Find where the given text appears and provide that cell's center as [X, Y] coordinate. 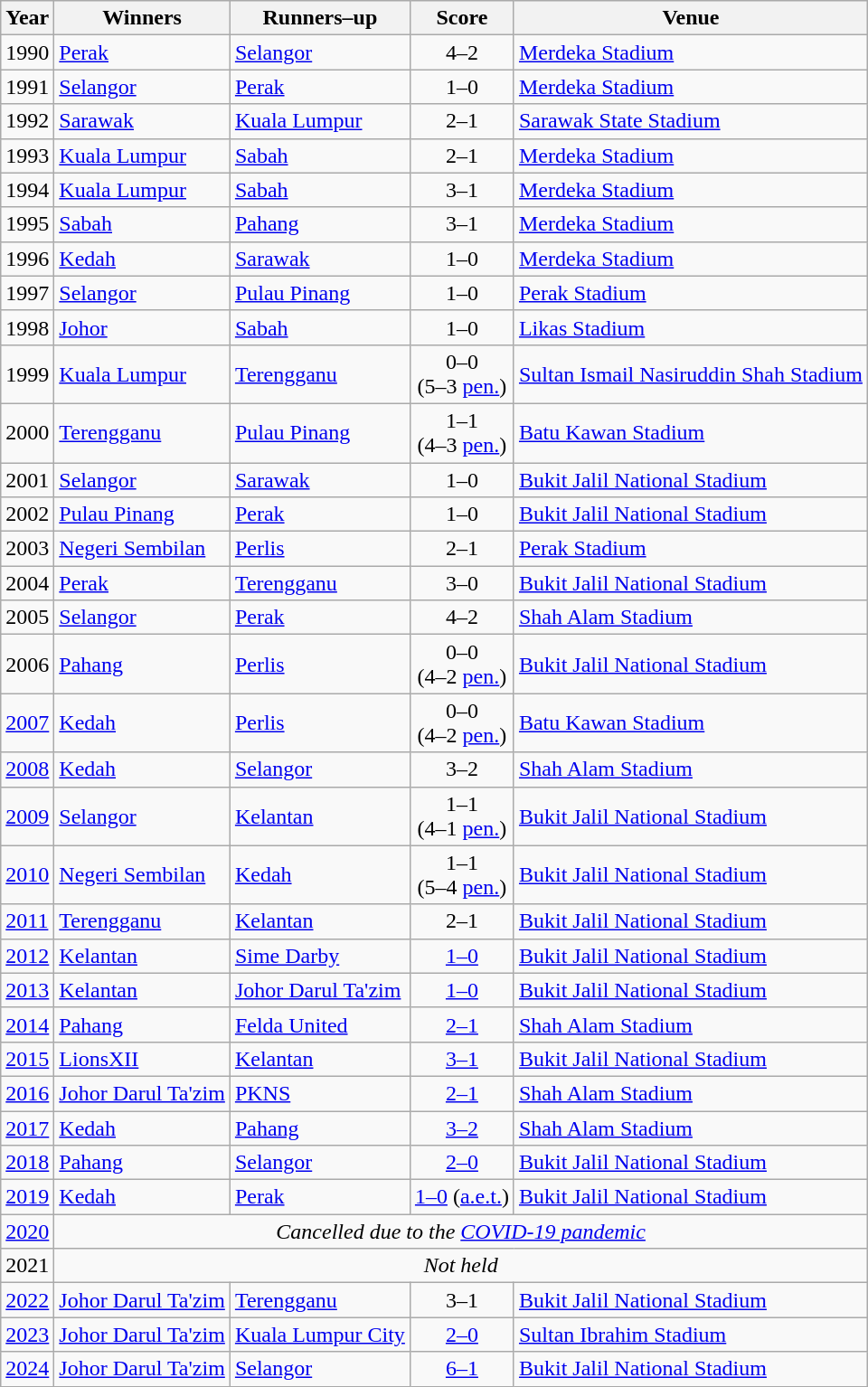
Venue [691, 18]
2007 [27, 723]
Score [461, 18]
1–1 (4–3 pen.) [461, 432]
Winners [143, 18]
2023 [27, 1335]
2024 [27, 1369]
1999 [27, 374]
1997 [27, 293]
1992 [27, 121]
1990 [27, 52]
Runners–up [320, 18]
Sime Darby [320, 956]
2008 [27, 769]
2015 [27, 1059]
Felda United [320, 1024]
Sultan Ismail Nasiruddin Shah Stadium [691, 374]
PKNS [320, 1093]
1–1 (5–4 pen.) [461, 875]
Year [27, 18]
2000 [27, 432]
1995 [27, 224]
2014 [27, 1024]
2020 [27, 1231]
2016 [27, 1093]
2003 [27, 549]
1–1 (4–1 pen.) [461, 816]
2002 [27, 514]
1991 [27, 87]
Cancelled due to the COVID-19 pandemic [461, 1231]
1996 [27, 259]
2009 [27, 816]
Sarawak State Stadium [691, 121]
2011 [27, 921]
Likas Stadium [691, 327]
1993 [27, 156]
1994 [27, 190]
2006 [27, 664]
2018 [27, 1163]
2019 [27, 1197]
2013 [27, 990]
2021 [27, 1266]
6–1 [461, 1369]
Kuala Lumpur City [320, 1335]
2012 [27, 956]
2005 [27, 618]
LionsXII [143, 1059]
0–0 (5–3 pen.) [461, 374]
2022 [27, 1300]
Johor [143, 327]
2017 [27, 1128]
1–0 (a.e.t.) [461, 1197]
Sultan Ibrahim Stadium [691, 1335]
1998 [27, 327]
2001 [27, 480]
3–0 [461, 583]
Not held [461, 1266]
2010 [27, 875]
2004 [27, 583]
